Locate the cell with the specified text and output its (x, y) center coordinate. 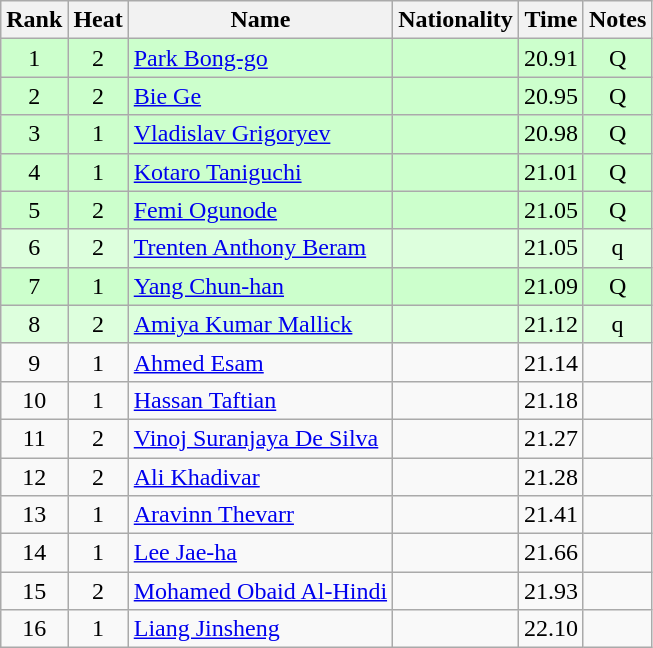
21.41 (550, 515)
21.14 (550, 362)
21.28 (550, 477)
Liang Jinsheng (260, 629)
3 (34, 134)
20.98 (550, 134)
Vinoj Suranjaya De Silva (260, 438)
6 (34, 248)
21.09 (550, 286)
11 (34, 438)
10 (34, 400)
21.18 (550, 400)
20.95 (550, 96)
5 (34, 210)
Lee Jae-ha (260, 553)
21.66 (550, 553)
22.10 (550, 629)
Trenten Anthony Beram (260, 248)
12 (34, 477)
21.01 (550, 172)
Yang Chun-han (260, 286)
14 (34, 553)
Mohamed Obaid Al-Hindi (260, 591)
15 (34, 591)
Vladislav Grigoryev (260, 134)
Notes (617, 20)
Hassan Taftian (260, 400)
Amiya Kumar Mallick (260, 324)
Nationality (456, 20)
20.91 (550, 58)
Kotaro Taniguchi (260, 172)
7 (34, 286)
21.12 (550, 324)
Aravinn Thevarr (260, 515)
21.27 (550, 438)
Femi Ogunode (260, 210)
16 (34, 629)
Park Bong-go (260, 58)
Rank (34, 20)
Name (260, 20)
4 (34, 172)
13 (34, 515)
Ali Khadivar (260, 477)
Bie Ge (260, 96)
9 (34, 362)
21.93 (550, 591)
Heat (98, 20)
Time (550, 20)
8 (34, 324)
Ahmed Esam (260, 362)
